Capture the cell that displays the provided text and extract its (X, Y) central coordinate. 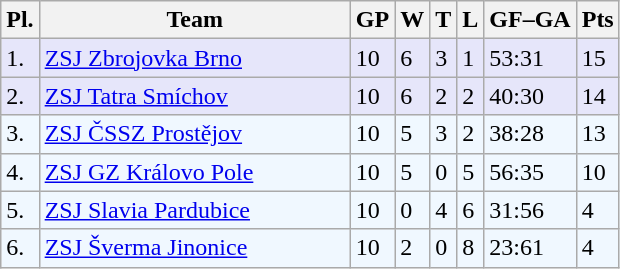
Team (194, 20)
Pts (598, 20)
ZSJ Šverma Jinonice (194, 248)
1 (470, 58)
14 (598, 96)
6. (20, 248)
2. (20, 96)
56:35 (530, 172)
5. (20, 210)
31:56 (530, 210)
53:31 (530, 58)
13 (598, 134)
ZSJ GZ Královo Pole (194, 172)
GP (372, 20)
8 (470, 248)
15 (598, 58)
ZSJ Zbrojovka Brno (194, 58)
ZSJ Slavia Pardubice (194, 210)
4. (20, 172)
ZSJ ČSSZ Prostějov (194, 134)
T (444, 20)
3. (20, 134)
ZSJ Tatra Smíchov (194, 96)
W (412, 20)
40:30 (530, 96)
23:61 (530, 248)
1. (20, 58)
Pl. (20, 20)
GF–GA (530, 20)
L (470, 20)
38:28 (530, 134)
